Find where the given text appears and provide that cell's center as (X, Y) coordinate. 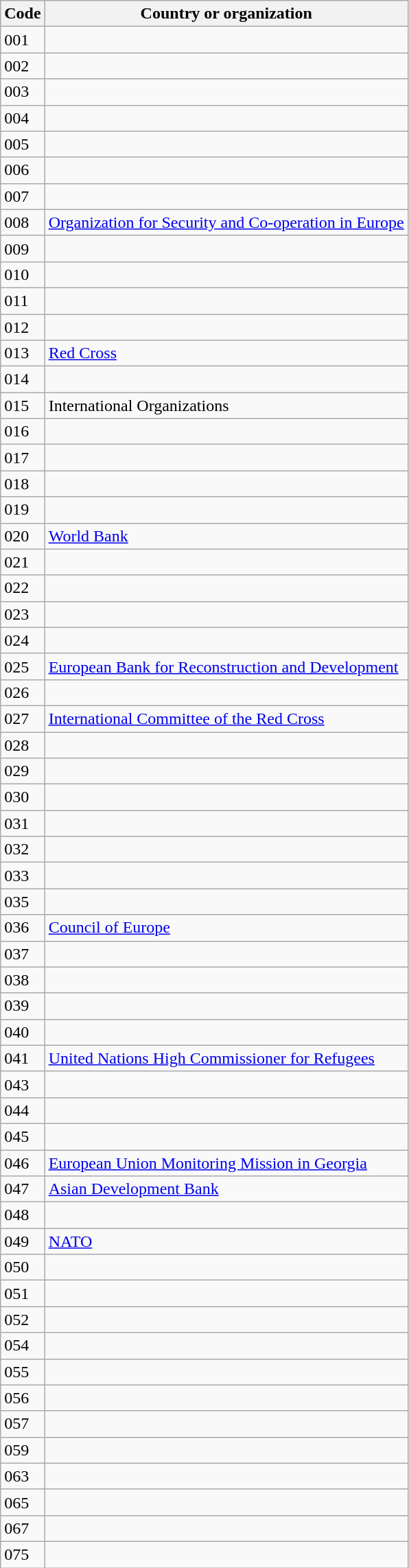
050 (23, 1267)
036 (23, 928)
023 (23, 614)
022 (23, 588)
031 (23, 823)
065 (23, 1502)
Organization for Security and Co-operation in Europe (226, 222)
004 (23, 118)
001 (23, 40)
027 (23, 718)
028 (23, 745)
039 (23, 1006)
026 (23, 692)
051 (23, 1294)
020 (23, 536)
032 (23, 850)
059 (23, 1450)
029 (23, 771)
047 (23, 1189)
048 (23, 1215)
016 (23, 432)
012 (23, 327)
008 (23, 222)
055 (23, 1372)
040 (23, 1032)
046 (23, 1163)
009 (23, 248)
International Committee of the Red Cross (226, 718)
006 (23, 170)
035 (23, 902)
005 (23, 144)
015 (23, 406)
NATO (226, 1241)
063 (23, 1476)
038 (23, 980)
041 (23, 1058)
Code (23, 14)
013 (23, 353)
United Nations High Commissioner for Refugees (226, 1058)
014 (23, 379)
043 (23, 1084)
European Bank for Reconstruction and Development (226, 666)
011 (23, 301)
033 (23, 876)
International Organizations (226, 406)
030 (23, 797)
049 (23, 1241)
067 (23, 1528)
European Union Monitoring Mission in Georgia (226, 1163)
037 (23, 954)
007 (23, 196)
056 (23, 1398)
057 (23, 1424)
017 (23, 458)
021 (23, 562)
024 (23, 640)
002 (23, 66)
018 (23, 484)
025 (23, 666)
019 (23, 510)
Country or organization (226, 14)
Asian Development Bank (226, 1189)
075 (23, 1554)
052 (23, 1320)
054 (23, 1346)
003 (23, 92)
010 (23, 274)
World Bank (226, 536)
045 (23, 1136)
044 (23, 1110)
Red Cross (226, 353)
Council of Europe (226, 928)
